Extract the [X, Y] coordinate from the center of the cell holding the provided text.  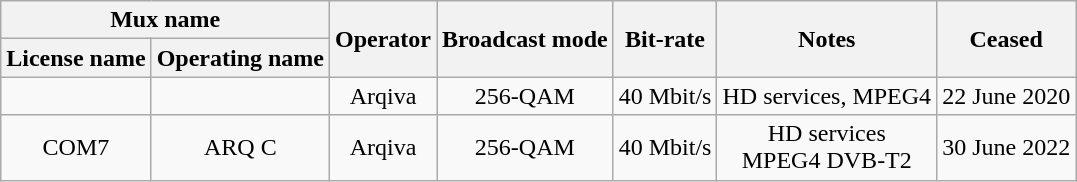
COM7 [76, 148]
Ceased [1006, 39]
HD servicesMPEG4 DVB-T2 [827, 148]
Mux name [166, 20]
30 June 2022 [1006, 148]
Broadcast mode [526, 39]
Operator [384, 39]
ARQ C [240, 148]
Operating name [240, 58]
License name [76, 58]
Bit-rate [665, 39]
22 June 2020 [1006, 96]
Notes [827, 39]
HD services, MPEG4 [827, 96]
